Locate the cell with the specified text and output its (X, Y) center coordinate. 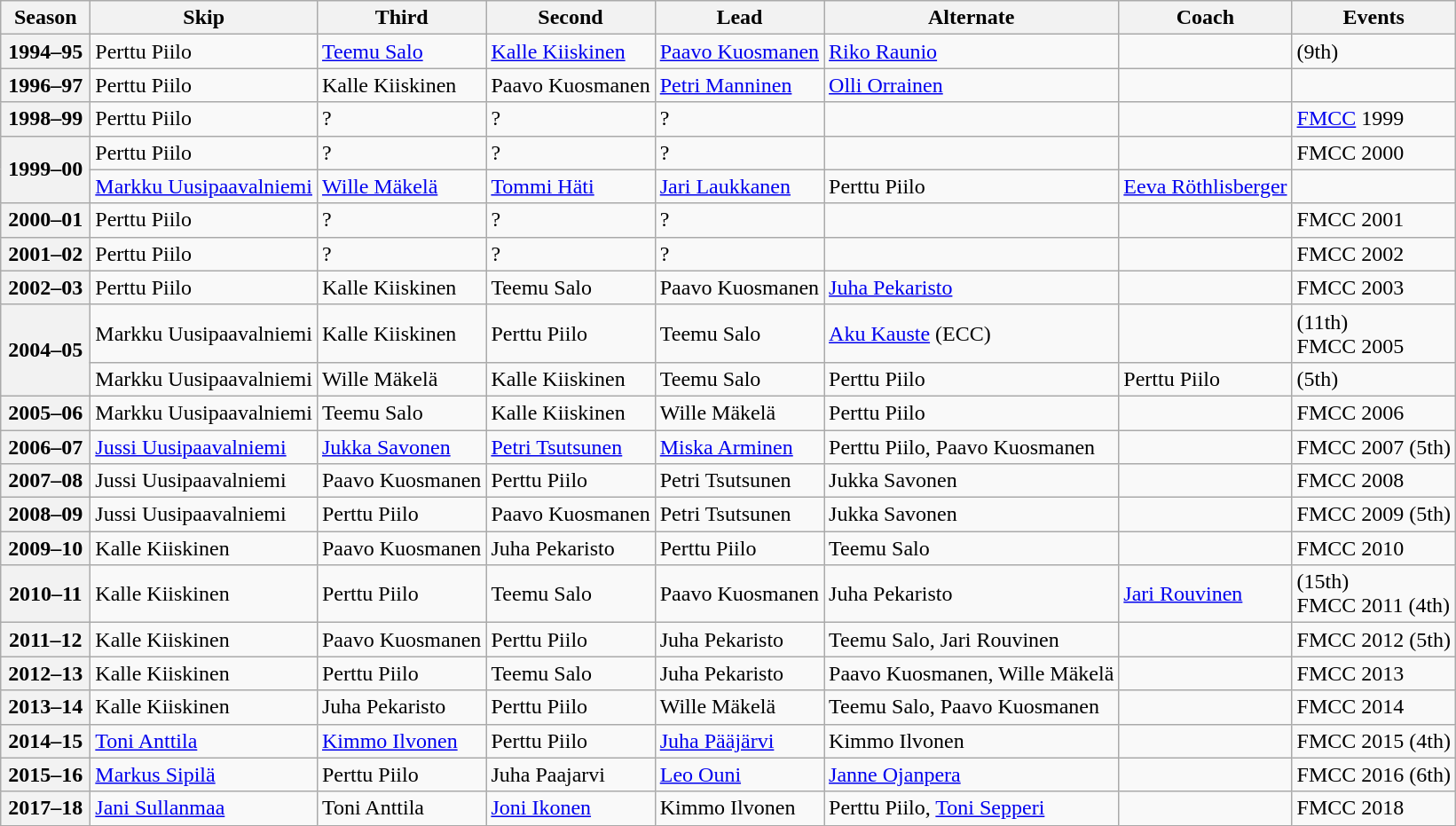
2001–02 (46, 254)
2015–16 (46, 775)
FMCC 2006 (1373, 413)
Miska Arminen (739, 446)
2011–12 (46, 640)
FMCC 2018 (1373, 808)
Third (401, 18)
Lead (739, 18)
1996–97 (46, 85)
Tommi Häti (571, 186)
(9th) (1373, 51)
Season (46, 18)
(11th)FMCC 2005 (1373, 334)
1998–99 (46, 119)
Riko Raunio (972, 51)
FMCC 2000 (1373, 153)
2017–18 (46, 808)
Perttu Piilo, Toni Sepperi (972, 808)
Perttu Piilo, Paavo Kuosmanen (972, 446)
Aku Kauste (ECC) (972, 334)
2000–01 (46, 220)
FMCC 2014 (1373, 707)
2010–11 (46, 594)
2002–03 (46, 287)
Skip (204, 18)
2014–15 (46, 741)
Markus Sipilä (204, 775)
2006–07 (46, 446)
Teemu Salo, Paavo Kuosmanen (972, 707)
FMCC 2007 (5th) (1373, 446)
FMCC 2008 (1373, 481)
Petri Manninen (739, 85)
FMCC 2001 (1373, 220)
Juha Pääjärvi (739, 741)
Juha Paajarvi (571, 775)
FMCC 2002 (1373, 254)
(5th) (1373, 379)
2005–06 (46, 413)
FMCC 2016 (6th) (1373, 775)
2004–05 (46, 350)
(15th)FMCC 2011 (4th) (1373, 594)
Leo Ouni (739, 775)
1999–00 (46, 169)
FMCC 2012 (5th) (1373, 640)
2007–08 (46, 481)
2009–10 (46, 548)
1994–95 (46, 51)
2008–09 (46, 515)
Paavo Kuosmanen, Wille Mäkelä (972, 673)
FMCC 2010 (1373, 548)
Janne Ojanpera (972, 775)
Olli Orrainen (972, 85)
2012–13 (46, 673)
Jari Laukkanen (739, 186)
Joni Ikonen (571, 808)
FMCC 2015 (4th) (1373, 741)
Teemu Salo, Jari Rouvinen (972, 640)
FMCC 2009 (5th) (1373, 515)
Coach (1205, 18)
Eeva Röthlisberger (1205, 186)
FMCC 2013 (1373, 673)
Events (1373, 18)
FMCC 2003 (1373, 287)
Jari Rouvinen (1205, 594)
Alternate (972, 18)
FMCC 1999 (1373, 119)
2013–14 (46, 707)
Jani Sullanmaa (204, 808)
Second (571, 18)
